Search for the cell housing the specified text and yield its [X, Y] center coordinate. 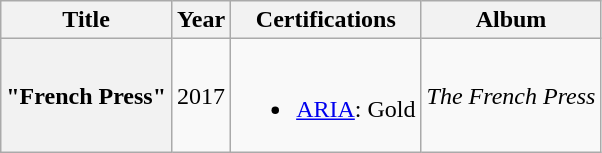
Year [202, 20]
"French Press" [86, 96]
Title [86, 20]
Album [511, 20]
ARIA: Gold [326, 96]
The French Press [511, 96]
Certifications [326, 20]
2017 [202, 96]
